Find where the given text appears and provide that cell's center as (X, Y) coordinate. 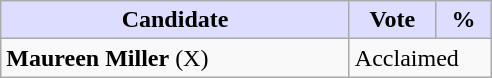
Candidate (176, 20)
Vote (392, 20)
% (463, 20)
Maureen Miller (X) (176, 58)
Acclaimed (420, 58)
